Scan for the cell matching the given text and deliver its [X, Y] coordinate at center. 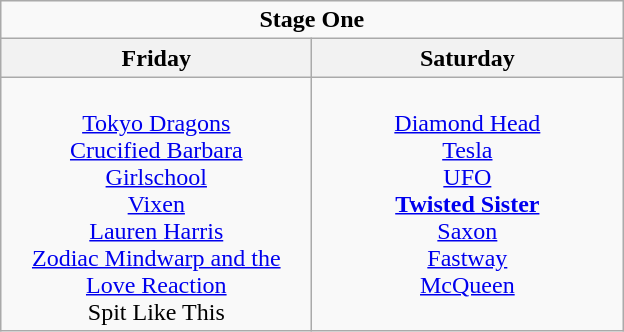
Stage One [312, 20]
Diamond Head Tesla UFO Twisted Sister Saxon Fastway McQueen [468, 204]
Friday [156, 58]
Saturday [468, 58]
Tokyo Dragons Crucified Barbara Girlschool Vixen Lauren Harris Zodiac Mindwarp and the Love Reaction Spit Like This [156, 204]
